Return the [X, Y] coordinate for the center point of the cell that contains the specified text.  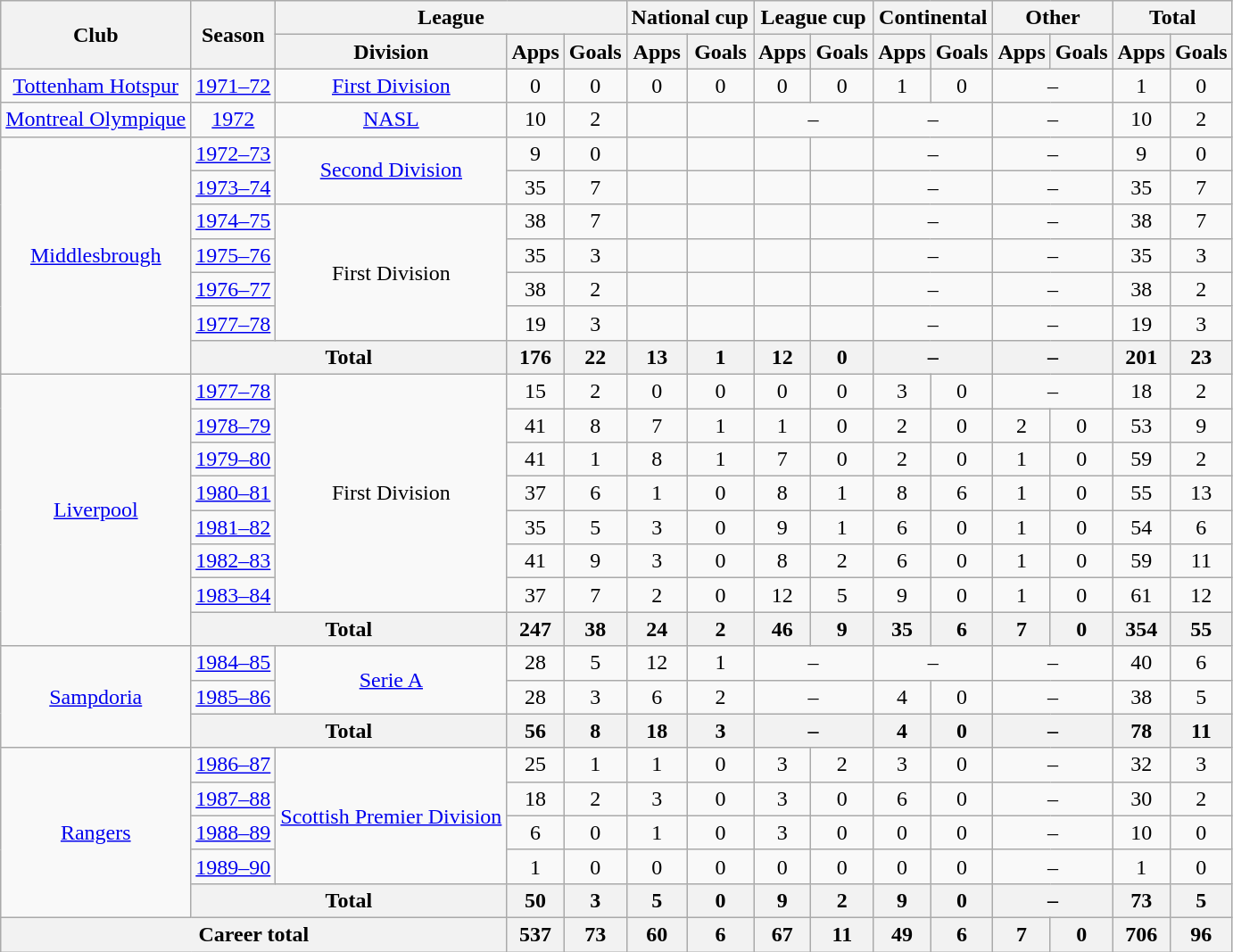
Tottenham Hotspur [96, 86]
1975–76 [234, 255]
Career total [253, 934]
50 [535, 900]
National cup [690, 18]
NASL [391, 120]
1978–79 [234, 426]
1971–72 [234, 86]
1974–75 [234, 221]
176 [535, 357]
Liverpool [96, 509]
1972–73 [234, 153]
15 [535, 391]
1985–86 [234, 697]
Second Division [391, 170]
1973–74 [234, 187]
247 [535, 629]
30 [1141, 799]
Serie A [391, 680]
1986–87 [234, 765]
1988–89 [234, 832]
54 [1141, 527]
1976–77 [234, 289]
1984–85 [234, 663]
22 [595, 357]
Montreal Olympique [96, 120]
1983–84 [234, 595]
Sampdoria [96, 697]
1987–88 [234, 799]
1979–80 [234, 459]
53 [1141, 426]
Club [96, 35]
League [451, 18]
201 [1141, 357]
Other [1053, 18]
56 [535, 731]
25 [535, 765]
78 [1141, 731]
1989–90 [234, 866]
40 [1141, 663]
61 [1141, 595]
96 [1201, 934]
Season [234, 35]
Scottish Premier Division [391, 815]
24 [657, 629]
46 [782, 629]
32 [1141, 765]
23 [1201, 357]
706 [1141, 934]
Division [391, 52]
Continental [933, 18]
1972 [234, 120]
60 [657, 934]
1980–81 [234, 493]
537 [535, 934]
67 [782, 934]
1981–82 [234, 527]
1982–83 [234, 561]
League cup [813, 18]
49 [902, 934]
Middlesbrough [96, 255]
354 [1141, 629]
Rangers [96, 832]
